Return (X, Y) of the center of cell containing provided text 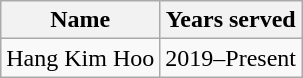
Years served (231, 20)
2019–Present (231, 58)
Name (80, 20)
Hang Kim Hoo (80, 58)
